Find where the given text appears and provide that cell's center as [X, Y] coordinate. 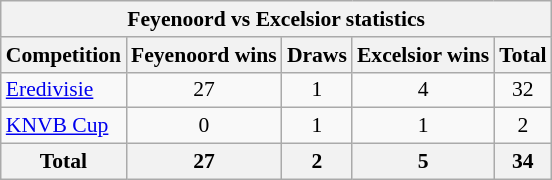
KNVB Cup [64, 126]
Eredivisie [64, 90]
4 [423, 90]
34 [522, 162]
Feyenoord vs Excelsior statistics [276, 19]
Competition [64, 55]
32 [522, 90]
Excelsior wins [423, 55]
Feyenoord wins [204, 55]
Draws [317, 55]
0 [204, 126]
5 [423, 162]
